Detect which cell encompasses the target text, then output its [X, Y] center coordinate. 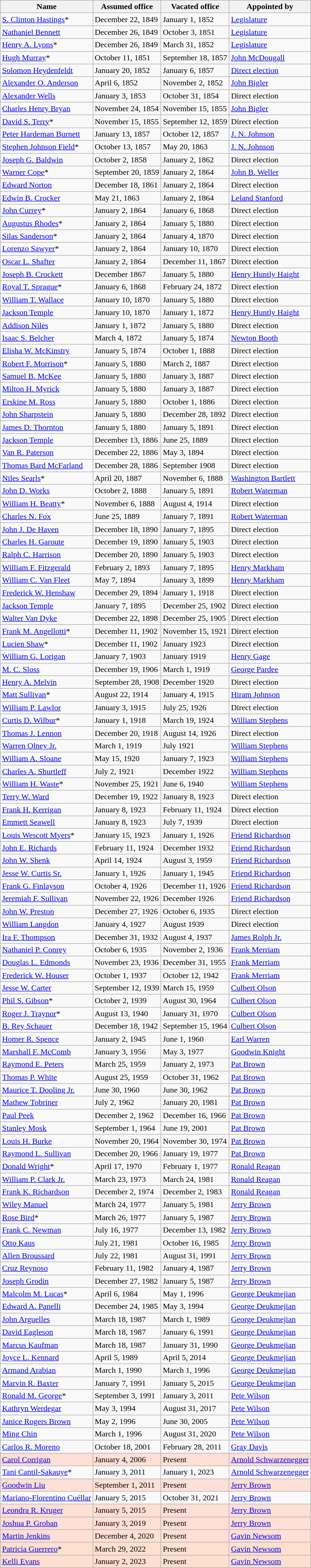
December 25, 1905 [195, 618]
Alexander O. Anderson [47, 83]
Robert F. Morrison* [47, 363]
August 25, 1959 [127, 1077]
August 14, 1926 [195, 733]
August 31, 2020 [195, 1434]
Douglas L. Edmonds [47, 962]
January 1923 [195, 644]
Phil S. Gibson* [47, 1001]
Joseph Grodin [47, 1281]
Hiram Johnson [270, 695]
January 6, 1857 [195, 70]
Edward A. Panelli [47, 1306]
April 17, 1970 [127, 1166]
March 25, 1959 [127, 1064]
September 15, 1964 [195, 1026]
January 2, 1862 [195, 160]
Kathryn Werdegar [47, 1409]
Appointed by [270, 7]
October 31, 2021 [195, 1498]
July 2, 1921 [127, 771]
Niles Searls* [47, 478]
December 11, 1926 [195, 886]
October 3, 1851 [195, 32]
Cruz Reynoso [47, 1268]
March 24, 1977 [127, 1205]
March 23, 1973 [127, 1179]
January 13, 1857 [127, 134]
Joshua P. Groban [47, 1523]
William P. Lawlor [47, 707]
Milton H. Myrick [47, 389]
December 19, 1906 [127, 669]
June 19, 2001 [195, 1128]
January 2, 1973 [195, 1064]
October 1, 1888 [195, 351]
April 14, 1924 [127, 861]
Curtis D. Wilbur* [47, 720]
Addison Niles [47, 325]
October 1, 1937 [127, 975]
Martin Jenkins [47, 1536]
November 2, 1936 [195, 950]
Henry A. Lyons* [47, 45]
Silas Sanderson* [47, 236]
Malcolm M. Lucas* [47, 1294]
David S. Terry* [47, 121]
Armand Arabian [47, 1370]
Marcus Kaufman [47, 1345]
January 7, 1891 [195, 516]
July 2, 1962 [127, 1103]
December 2, 1962 [127, 1115]
March 31, 1852 [195, 45]
Allen Broussard [47, 1256]
Thomas P. White [47, 1077]
May 15, 1920 [127, 758]
John E. Richards [47, 848]
August 31, 1991 [195, 1256]
Frank K. Richardson [47, 1192]
Maurice T. Dooling Jr. [47, 1090]
September 1, 1964 [127, 1128]
April 6, 1852 [127, 83]
May 2, 1996 [127, 1421]
Royal T. Sprague* [47, 287]
Rose Bird* [47, 1217]
December 19, 1890 [127, 542]
December 24, 1985 [127, 1306]
July 22, 1981 [127, 1256]
Van R. Paterson [47, 453]
November 30, 1974 [195, 1141]
December 1920 [195, 682]
James D. Thornton [47, 427]
Jesse W. Curtis Sr. [47, 873]
Charles H. Garoute [47, 542]
March 29, 2022 [127, 1549]
Joyce L. Kennard [47, 1357]
June 1, 1960 [195, 1039]
January 7, 1923 [195, 758]
January 15, 1923 [127, 835]
December 18, 1942 [127, 1026]
August 13, 1940 [127, 1014]
Leland Stanford [270, 198]
Raymond L. Sullivan [47, 1153]
Edward Norton [47, 185]
William C. Van Fleet [47, 580]
November 25, 1921 [127, 784]
September 20, 1859 [127, 172]
John Currey* [47, 211]
Marshall F. McComb [47, 1052]
Charles N. Fox [47, 516]
George Pardee [270, 669]
August 22, 1914 [127, 695]
John B. Weller [270, 172]
December 18, 1890 [127, 529]
Raymond E. Peters [47, 1064]
Warner Cope* [47, 172]
January 2, 1945 [127, 1039]
Solomon Heydenfeldt [47, 70]
January 19, 1977 [195, 1153]
Goodwin Liu [47, 1485]
Newton Booth [270, 338]
January 1, 1852 [195, 19]
December 28, 1892 [195, 415]
August 3, 1959 [195, 861]
Lorenzo Sawyer* [47, 249]
John W. Preston [47, 911]
January 3, 1915 [127, 707]
May 20, 1863 [195, 147]
January 3, 1956 [127, 1052]
David Eagleson [47, 1332]
Leondra R. Kruger [47, 1510]
Lucien Shaw* [47, 644]
Homer R. Spence [47, 1039]
August 30, 1964 [195, 1001]
John Sharpstein [47, 415]
Paul Peek [47, 1115]
Matt Sullivan* [47, 695]
James Rolph Jr. [270, 937]
Ronald M. George* [47, 1396]
December 20, 1918 [127, 733]
Joseph G. Baldwin [47, 160]
December 1926 [195, 899]
September 28, 1908 [127, 682]
May 7, 1894 [127, 580]
May 3, 1894 [195, 453]
Charles Henry Bryan [47, 108]
November 2, 1852 [195, 83]
January 1919 [195, 657]
September 12, 1859 [195, 121]
Goodwin Knight [270, 1052]
May 3, 1977 [195, 1052]
January 4, 1927 [127, 924]
March 24, 1981 [195, 1179]
September 1, 2011 [127, 1485]
November 20, 1964 [127, 1141]
John Arguelles [47, 1319]
October 2, 1888 [127, 491]
Warren Olney Jr. [47, 746]
Janice Rogers Brown [47, 1421]
William Langdon [47, 924]
April 20, 1887 [127, 478]
Frank M. Angellotti* [47, 631]
Assumed office [127, 7]
Louis H. Burke [47, 1141]
August 31, 2017 [195, 1409]
William P. Clark Jr. [47, 1179]
November 15, 1921 [195, 631]
Alexander Wells [47, 96]
December 19, 1922 [127, 797]
December 2, 1983 [195, 1192]
November 22, 1926 [127, 899]
Augustus Rhodes* [47, 223]
August 4, 1914 [195, 504]
Carlos R. Moreno [47, 1447]
Jeremiah F. Sullivan [47, 899]
February 1, 1977 [195, 1166]
January 1, 2023 [195, 1472]
Hugh Murray* [47, 58]
March 4, 1872 [127, 338]
John McDougall [270, 58]
January 4, 2006 [127, 1460]
December 22, 1898 [127, 618]
October 18, 2001 [127, 1447]
M. C. Sloss [47, 669]
March 15, 1959 [195, 988]
Stephen Johnson Field* [47, 147]
December 4, 2020 [127, 1536]
January 1, 1945 [195, 873]
December 1932 [195, 848]
Otto Kaus [47, 1243]
Henry Gage [270, 657]
Roger J. Traynor* [47, 1014]
May 1, 1996 [195, 1294]
March 1, 1989 [195, 1319]
Oscar L. Shafter [47, 262]
December 18, 1861 [127, 185]
November 24, 1854 [127, 108]
John D. Works [47, 491]
October 12, 1942 [195, 975]
Erskine M. Ross [47, 402]
Marvin R. Baxter [47, 1383]
October 31, 1854 [195, 96]
Wiley Manuel [47, 1205]
December 22, 1849 [127, 19]
Washington Bartlett [270, 478]
January 20, 1852 [127, 70]
January 20, 1981 [195, 1103]
September 18, 1857 [195, 58]
May 21, 1863 [127, 198]
Stanley Mosk [47, 1128]
August 1939 [195, 924]
June 30, 2005 [195, 1421]
Samuel B. McKee [47, 376]
Charles A. Shurtleff [47, 771]
December 1867 [127, 274]
Vacated office [195, 7]
December 13, 1982 [195, 1230]
Kelli Evans [47, 1561]
October 12, 1857 [195, 134]
December 20, 1966 [127, 1153]
July 25, 1926 [195, 707]
Earl Warren [270, 1039]
December 22, 1886 [127, 453]
Nathaniel Bennett [47, 32]
October 4, 1926 [127, 886]
Walter Van Dyke [47, 618]
Elisha W. McKinstry [47, 351]
Ralph C. Harrison [47, 554]
William F. Fitzgerald [47, 568]
Nathaniel P. Conrey [47, 950]
January 31, 1990 [195, 1345]
William H. Waste* [47, 784]
September 1908 [195, 465]
January 3, 2019 [127, 1523]
February 2, 1893 [127, 568]
October 2, 1939 [127, 1001]
Frank G. Finlayson [47, 886]
April 5, 2014 [195, 1357]
January 2, 2023 [127, 1561]
January 31, 1970 [195, 1014]
April 5, 1989 [127, 1357]
December 27, 1926 [127, 911]
Ira F. Thompson [47, 937]
December 31, 1932 [127, 937]
July 7, 1939 [195, 822]
July 16, 1977 [127, 1230]
Tani Cantil-Sakauye* [47, 1472]
Peter Hardeman Burnett [47, 134]
June 30, 1962 [195, 1090]
October 11, 1851 [127, 58]
December 13, 1886 [127, 440]
March 19, 1924 [195, 720]
Edwin B. Crocker [47, 198]
Thomas J. Lennon [47, 733]
B. Rey Schauer [47, 1026]
December 16, 1966 [195, 1115]
Frank H. Kerrigan [47, 810]
December 25, 1902 [195, 606]
December 11, 1867 [195, 262]
December 20, 1890 [127, 554]
January 7, 1991 [127, 1383]
February 28, 2011 [195, 1447]
S. Clinton Hastings* [47, 19]
June 30, 1960 [127, 1090]
March 1, 1990 [127, 1370]
Patricia Guerrero* [47, 1549]
October 2, 1858 [127, 160]
William T. Wallace [47, 300]
January 3, 1853 [127, 96]
Joseph B. Crockett [47, 274]
December 31, 1955 [195, 962]
Mariano-Florentino Cuéllar [47, 1498]
February 11, 1982 [127, 1268]
Carol Corrigan [47, 1460]
December 29, 1894 [127, 593]
October 31, 1962 [195, 1077]
February 24, 1872 [195, 287]
December 28, 1886 [127, 465]
John W. Shenk [47, 861]
January 4, 1915 [195, 695]
William H. Beatty* [47, 504]
November 23, 1936 [127, 962]
Frank C. Newman [47, 1230]
January 4, 1987 [195, 1268]
January 7, 1903 [127, 657]
John J. De Haven [47, 529]
July 1921 [195, 746]
Isaac S. Belcher [47, 338]
Jesse W. Carter [47, 988]
Thomas Bard McFarland [47, 465]
Frederick W. Henshaw [47, 593]
January 6, 1991 [195, 1332]
December 27, 1982 [127, 1281]
October 13, 1857 [127, 147]
Gray Davis [270, 1447]
June 6, 1940 [195, 784]
April 6, 1984 [127, 1294]
July 21, 1981 [127, 1243]
September 3, 1991 [127, 1396]
Mathew Tobriner [47, 1103]
Name [47, 7]
Emmett Seawell [47, 822]
December 1922 [195, 771]
January 5, 1981 [195, 1205]
Frederick W. Houser [47, 975]
Donald Wright* [47, 1166]
March 2, 1887 [195, 363]
Ming Chin [47, 1434]
Louis Wescott Myers* [47, 835]
Terry W. Ward [47, 797]
August 4, 1937 [195, 937]
March 26, 1977 [127, 1217]
September 12, 1939 [127, 988]
October 16, 1985 [195, 1243]
William G. Lorigan [47, 657]
January 3, 1899 [195, 580]
October 1, 1886 [195, 402]
William A. Sloane [47, 758]
January 4, 1870 [195, 236]
Henry A. Melvin [47, 682]
December 2, 1974 [127, 1192]
